Find where the given text appears and provide that cell's center as [X, Y] coordinate. 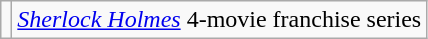
Sherlock Holmes 4-movie franchise series [220, 20]
